Search for the cell housing the specified text and yield its (x, y) center coordinate. 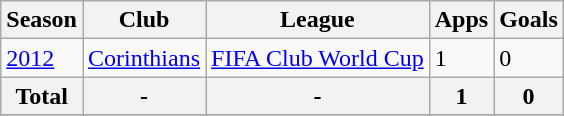
2012 (42, 58)
Corinthians (144, 58)
FIFA Club World Cup (318, 58)
League (318, 20)
Season (42, 20)
Apps (461, 20)
Total (42, 96)
Goals (529, 20)
Club (144, 20)
